Find where the given text appears and provide that cell's center as (x, y) coordinate. 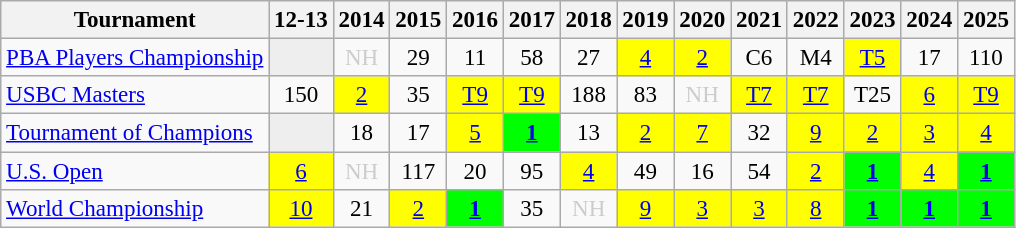
7 (702, 133)
10 (301, 209)
USBC Masters (135, 95)
2017 (532, 20)
M4 (816, 58)
117 (418, 171)
32 (760, 133)
T5 (872, 58)
13 (588, 133)
12-13 (301, 20)
27 (588, 58)
54 (760, 171)
2021 (760, 20)
8 (816, 209)
83 (646, 95)
2016 (476, 20)
5 (476, 133)
C6 (760, 58)
Tournament of Champions (135, 133)
2020 (702, 20)
2014 (362, 20)
29 (418, 58)
20 (476, 171)
188 (588, 95)
U.S. Open (135, 171)
World Championship (135, 209)
16 (702, 171)
2015 (418, 20)
2023 (872, 20)
150 (301, 95)
49 (646, 171)
95 (532, 171)
11 (476, 58)
2024 (930, 20)
58 (532, 58)
110 (986, 58)
2018 (588, 20)
2019 (646, 20)
T25 (872, 95)
21 (362, 209)
Tournament (135, 20)
18 (362, 133)
2025 (986, 20)
PBA Players Championship (135, 58)
2022 (816, 20)
